For the text-containing cell, return its midpoint in (x, y) coordinate format. 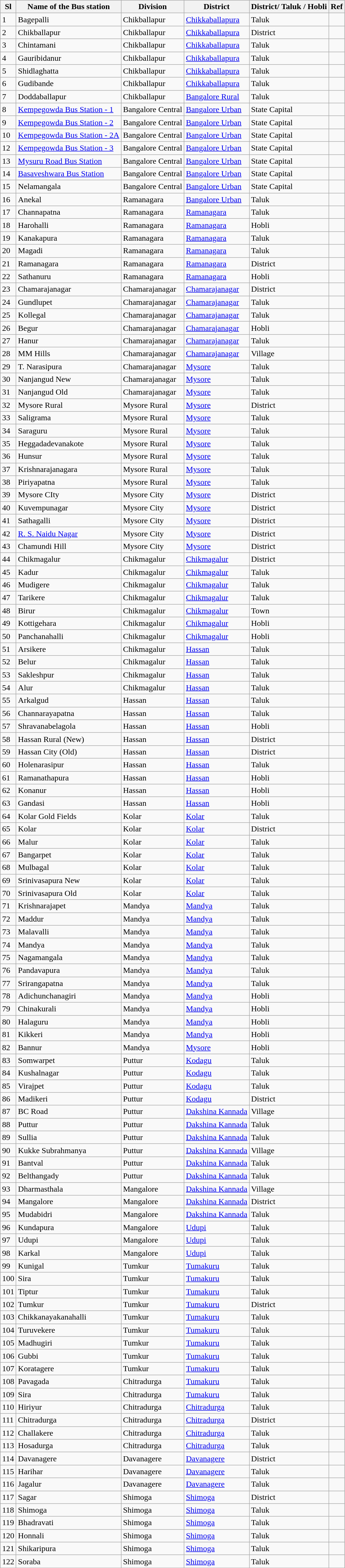
Dharmasthala (69, 1189)
20 (8, 251)
112 (8, 1433)
Chamundi Hill (69, 546)
120 (8, 1536)
Gandasi (69, 803)
Chikkanayakanahalli (69, 1317)
104 (8, 1330)
Chintamani (69, 45)
76 (8, 970)
Madhugiri (69, 1343)
Kunigal (69, 1266)
Kempegowda Bus Station - 1 (69, 109)
Mysore CIty (69, 495)
58 (8, 739)
41 (8, 521)
Tarikere (69, 598)
Arsikere (69, 649)
56 (8, 713)
Chinakurali (69, 1009)
78 (8, 996)
121 (8, 1548)
Adichunchanagiri (69, 996)
28 (8, 353)
6 (8, 84)
63 (8, 803)
47 (8, 598)
103 (8, 1317)
Belthangady (69, 1176)
122 (8, 1561)
61 (8, 777)
Kempegowda Bus Station - 2 (69, 122)
1 (8, 20)
Panchanahalli (69, 636)
Bangalore Rural (217, 97)
33 (8, 418)
72 (8, 919)
7 (8, 97)
50 (8, 636)
119 (8, 1523)
12 (8, 148)
Anekal (69, 200)
Challakere (69, 1433)
District/ Taluk / Hobli (289, 7)
Malavalli (69, 932)
83 (8, 1060)
Nanjangud Old (69, 392)
98 (8, 1253)
66 (8, 842)
Srinivasapura Old (69, 893)
8 (8, 109)
T. Narasipura (69, 366)
75 (8, 957)
117 (8, 1497)
Bagepalli (69, 20)
Kollegal (69, 315)
Soraba (69, 1561)
Krishnarajanagara (69, 469)
Hosadurga (69, 1446)
26 (8, 328)
42 (8, 533)
27 (8, 341)
Srirangapatna (69, 983)
Nagamangala (69, 957)
82 (8, 1047)
Shidlaghatta (69, 71)
Hanur (69, 341)
Virajpet (69, 1086)
110 (8, 1407)
91 (8, 1163)
Honnali (69, 1536)
Channarayapatna (69, 713)
Hunsur (69, 456)
79 (8, 1009)
115 (8, 1471)
Kempegowda Bus Station - 3 (69, 148)
Holenarasipur (69, 765)
2 (8, 32)
Madikeri (69, 1099)
4 (8, 58)
Pavagada (69, 1381)
Magadi (69, 251)
Alur (69, 688)
106 (8, 1356)
Bangarpet (69, 855)
Malur (69, 842)
Somwarpet (69, 1060)
96 (8, 1227)
R. S. Naidu Nagar (69, 533)
65 (8, 829)
Piriyapatna (69, 482)
Kadur (69, 572)
Konanur (69, 791)
5 (8, 71)
85 (8, 1086)
113 (8, 1446)
Kukke Subrahmanya (69, 1150)
Srinivasapura New (69, 880)
22 (8, 276)
Bhadravati (69, 1523)
Bantval (69, 1163)
105 (8, 1343)
68 (8, 868)
48 (8, 611)
64 (8, 816)
Nelamangala (69, 187)
Heggadadevanakote (69, 444)
Kottigehara (69, 623)
89 (8, 1137)
BC Road (69, 1112)
Shravanabelagola (69, 726)
Sathanuru (69, 276)
109 (8, 1394)
35 (8, 444)
Name of the Bus station (69, 7)
Ramanathapura (69, 777)
30 (8, 379)
Gundlupet (69, 302)
Mysuru Road Bus Station (69, 161)
Harihar (69, 1471)
Maddur (69, 919)
43 (8, 546)
23 (8, 289)
Kushalnagar (69, 1073)
Doddaballapur (69, 97)
Tiptur (69, 1292)
Kuvempunagar (69, 508)
118 (8, 1510)
84 (8, 1073)
54 (8, 688)
99 (8, 1266)
31 (8, 392)
Pandavapura (69, 970)
74 (8, 945)
60 (8, 765)
Channapatna (69, 212)
107 (8, 1368)
57 (8, 726)
111 (8, 1420)
34 (8, 431)
Begur (69, 328)
Kolar Gold Fields (69, 816)
Mudigere (69, 585)
80 (8, 1022)
101 (8, 1292)
3 (8, 45)
114 (8, 1459)
37 (8, 469)
102 (8, 1304)
Belur (69, 662)
88 (8, 1124)
Arkalgud (69, 700)
Basaveshwara Bus Station (69, 174)
Harohalli (69, 225)
38 (8, 482)
15 (8, 187)
Karkal (69, 1253)
Kempegowda Bus Station - 2A (69, 135)
14 (8, 174)
Jagalur (69, 1484)
Koratagere (69, 1368)
46 (8, 585)
Halaguru (69, 1022)
Division (153, 7)
108 (8, 1381)
51 (8, 649)
97 (8, 1240)
19 (8, 238)
24 (8, 302)
9 (8, 122)
Town (289, 611)
49 (8, 623)
10 (8, 135)
Sl (8, 7)
18 (8, 225)
Sathagalli (69, 521)
Gubbi (69, 1356)
MM Hills (69, 353)
Ref (337, 7)
45 (8, 572)
92 (8, 1176)
21 (8, 264)
52 (8, 662)
86 (8, 1099)
93 (8, 1189)
39 (8, 495)
Turuvekere (69, 1330)
Sullia (69, 1137)
116 (8, 1484)
Sagar (69, 1497)
Sakleshpur (69, 675)
Bannur (69, 1047)
Saraguru (69, 431)
Mudabidri (69, 1215)
67 (8, 855)
87 (8, 1112)
Kundapura (69, 1227)
Hassan City (Old) (69, 752)
53 (8, 675)
Hiriyur (69, 1407)
100 (8, 1279)
Birur (69, 611)
Shikaripura (69, 1548)
69 (8, 880)
Kanakapura (69, 238)
40 (8, 508)
25 (8, 315)
81 (8, 1035)
90 (8, 1150)
94 (8, 1202)
29 (8, 366)
55 (8, 700)
Gudibande (69, 84)
Saligrama (69, 418)
Kikkeri (69, 1035)
70 (8, 893)
32 (8, 405)
Krishnarajapet (69, 906)
Nanjangud New (69, 379)
77 (8, 983)
62 (8, 791)
44 (8, 559)
Gauribidanur (69, 58)
17 (8, 212)
71 (8, 906)
13 (8, 161)
59 (8, 752)
Hassan Rural (New) (69, 739)
36 (8, 456)
Mulbagal (69, 868)
95 (8, 1215)
73 (8, 932)
16 (8, 200)
